Return [x, y] of the center of cell containing provided text 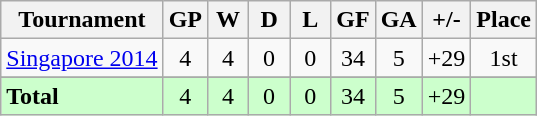
+/- [446, 20]
Place [504, 20]
L [310, 20]
GA [398, 20]
GP [185, 20]
Singapore 2014 [82, 58]
Tournament [82, 20]
GF [353, 20]
1st [504, 58]
Total [82, 96]
D [270, 20]
W [228, 20]
